Capture the cell that displays the provided text and extract its (X, Y) central coordinate. 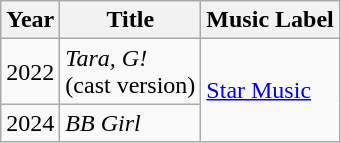
2024 (30, 123)
Year (30, 20)
Star Music (270, 90)
Music Label (270, 20)
Title (130, 20)
BB Girl (130, 123)
Tara, G!(cast version) (130, 72)
2022 (30, 72)
